Locate the cell with the specified text and output its (X, Y) center coordinate. 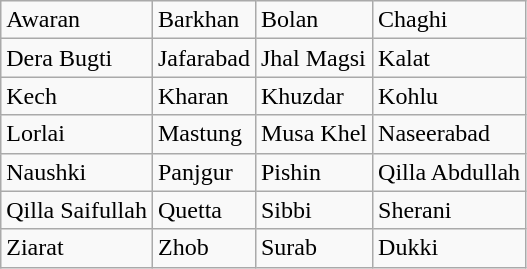
Mastung (204, 134)
Jhal Magsi (314, 58)
Sibbi (314, 210)
Panjgur (204, 172)
Ziarat (77, 248)
Zhob (204, 248)
Barkhan (204, 20)
Sherani (450, 210)
Quetta (204, 210)
Khuzdar (314, 96)
Naseerabad (450, 134)
Chaghi (450, 20)
Lorlai (77, 134)
Musa Khel (314, 134)
Qilla Abdullah (450, 172)
Bolan (314, 20)
Dukki (450, 248)
Qilla Saifullah (77, 210)
Kalat (450, 58)
Dera Bugti (77, 58)
Jafarabad (204, 58)
Naushki (77, 172)
Awaran (77, 20)
Kharan (204, 96)
Surab (314, 248)
Kech (77, 96)
Kohlu (450, 96)
Pishin (314, 172)
